Scan for the cell matching the given text and deliver its (x, y) coordinate at center. 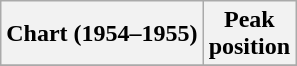
Chart (1954–1955) (102, 34)
Peakposition (249, 34)
